Output the [x, y] coordinate of the center of the cell containing the given text.  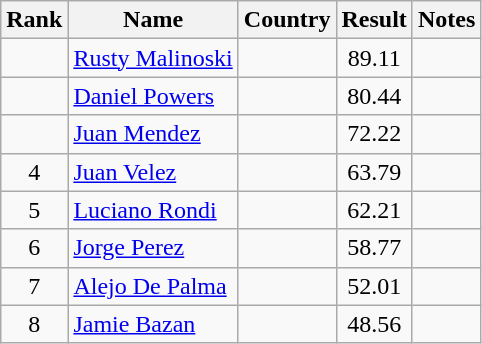
Notes [446, 20]
Rank [34, 20]
Juan Velez [153, 172]
Jorge Perez [153, 248]
Daniel Powers [153, 96]
Juan Mendez [153, 134]
63.79 [374, 172]
58.77 [374, 248]
6 [34, 248]
52.01 [374, 286]
Alejo De Palma [153, 286]
62.21 [374, 210]
7 [34, 286]
Name [153, 20]
80.44 [374, 96]
72.22 [374, 134]
Result [374, 20]
Rusty Malinoski [153, 58]
Luciano Rondi [153, 210]
8 [34, 324]
Country [287, 20]
4 [34, 172]
Jamie Bazan [153, 324]
5 [34, 210]
89.11 [374, 58]
48.56 [374, 324]
